Determine the (x, y) coordinate at the center of the cell enclosing the given text.  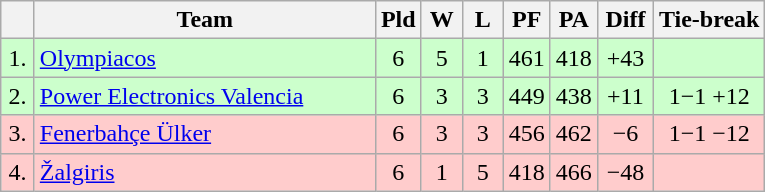
Diff (625, 20)
456 (526, 134)
449 (526, 96)
PA (574, 20)
462 (574, 134)
1. (18, 58)
466 (574, 172)
1−1 +12 (709, 96)
461 (526, 58)
1−1 −12 (709, 134)
2. (18, 96)
−6 (625, 134)
PF (526, 20)
−48 (625, 172)
438 (574, 96)
Tie-break (709, 20)
Team (204, 20)
W (442, 20)
3. (18, 134)
Olympiacos (204, 58)
+43 (625, 58)
4. (18, 172)
Fenerbahçe Ülker (204, 134)
Power Electronics Valencia (204, 96)
Pld (398, 20)
+11 (625, 96)
L (482, 20)
Žalgiris (204, 172)
